Find where the given text appears and provide that cell's center as [x, y] coordinate. 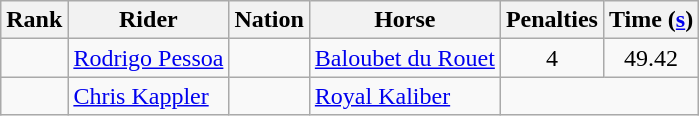
Rodrigo Pessoa [148, 58]
Time (s) [650, 20]
Chris Kappler [148, 96]
Rank [34, 20]
Rider [148, 20]
Nation [269, 20]
Royal Kaliber [404, 96]
Penalties [552, 20]
Horse [404, 20]
Baloubet du Rouet [404, 58]
49.42 [650, 58]
4 [552, 58]
